For the text-containing cell, return its midpoint in (x, y) coordinate format. 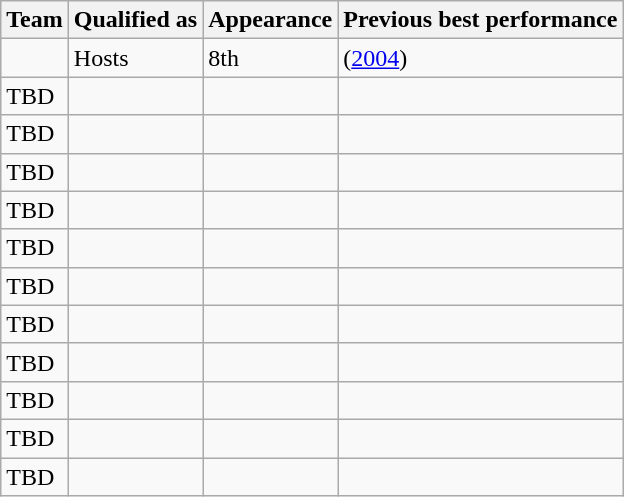
Appearance (270, 20)
(2004) (480, 58)
Hosts (135, 58)
Team (35, 20)
8th (270, 58)
Previous best performance (480, 20)
Qualified as (135, 20)
